From the cell containing the given text, extract its center point as (X, Y) coordinate. 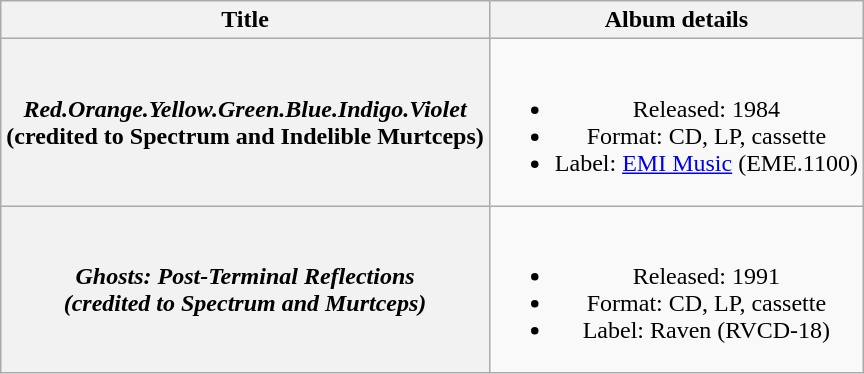
Ghosts: Post-Terminal Reflections (credited to Spectrum and Murtceps) (246, 290)
Title (246, 20)
Released: 1991Format: CD, LP, cassetteLabel: Raven (RVCD-18) (676, 290)
Red.Orange.Yellow.Green.Blue.Indigo.Violet (credited to Spectrum and Indelible Murtceps) (246, 122)
Album details (676, 20)
Released: 1984Format: CD, LP, cassetteLabel: EMI Music (EME.1100) (676, 122)
